Detect which cell encompasses the target text, then output its [X, Y] center coordinate. 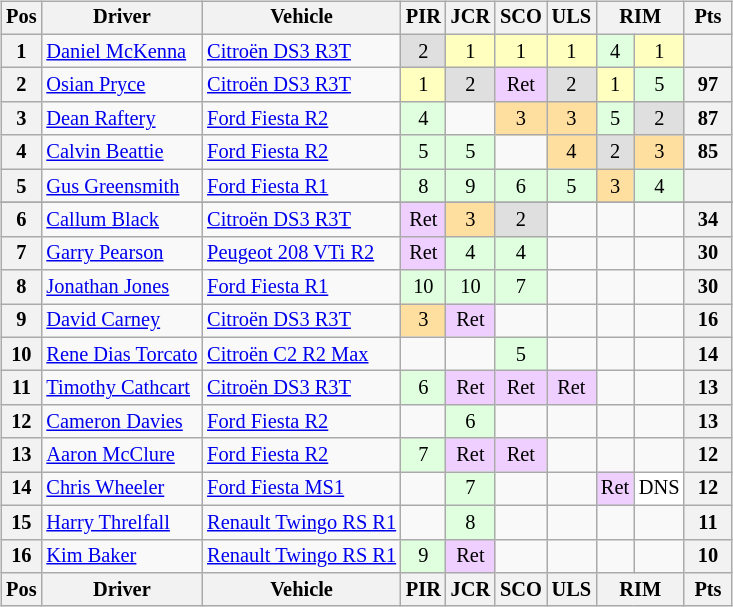
85 [708, 152]
Daniel McKenna [122, 51]
87 [708, 119]
Timothy Cathcart [122, 388]
Ford Fiesta MS1 [302, 489]
Calvin Beattie [122, 152]
Dean Raftery [122, 119]
34 [708, 220]
15 [21, 522]
Jonathan Jones [122, 287]
Kim Baker [122, 556]
Harry Threlfall [122, 522]
Citroën C2 R2 Max [302, 354]
DNS [659, 489]
Gus Greensmith [122, 186]
Chris Wheeler [122, 489]
David Carney [122, 321]
Peugeot 208 VTi R2 [302, 253]
97 [708, 85]
Cameron Davies [122, 422]
Callum Black [122, 220]
Garry Pearson [122, 253]
Osian Pryce [122, 85]
Rene Dias Torcato [122, 354]
Aaron McClure [122, 455]
